For the text-containing cell, return its midpoint in (x, y) coordinate format. 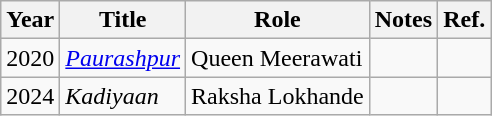
Year (30, 20)
Role (278, 20)
Kadiyaan (123, 96)
Queen Meerawati (278, 58)
Ref. (464, 20)
Raksha Lokhande (278, 96)
Title (123, 20)
2020 (30, 58)
Paurashpur (123, 58)
Notes (403, 20)
2024 (30, 96)
